Locate the cell with the specified text and output its (x, y) center coordinate. 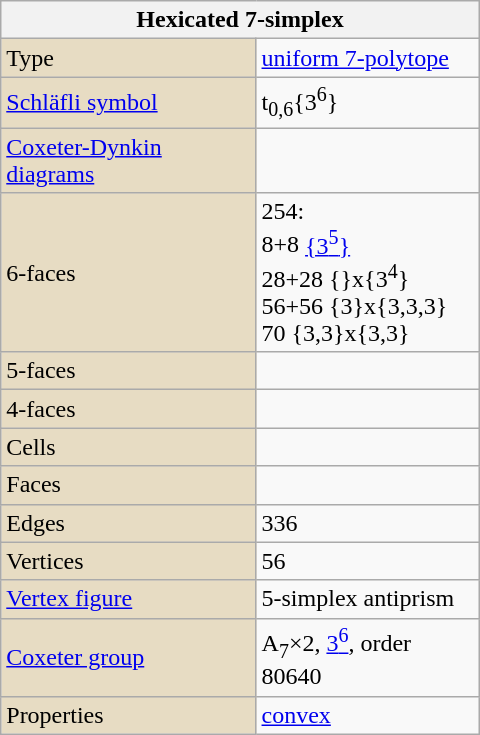
5-simplex antiprism (368, 599)
5-faces (128, 371)
56 (368, 561)
Edges (128, 523)
Cells (128, 447)
A7×2, 36, order 80640 (368, 657)
4-faces (128, 409)
Faces (128, 485)
6-faces (128, 272)
Coxeter group (128, 657)
t0,6{36} (368, 102)
uniform 7-polytope (368, 58)
336 (368, 523)
Vertices (128, 561)
254:8+8 {35} 28+28 {}x{34}56+56 {3}x{3,3,3}70 {3,3}x{3,3} (368, 272)
Vertex figure (128, 599)
Properties (128, 715)
Schläfli symbol (128, 102)
Coxeter-Dynkin diagrams (128, 160)
Type (128, 58)
convex (368, 715)
Hexicated 7-simplex (240, 20)
